Determine the (x, y) coordinate at the center of the cell enclosing the given text.  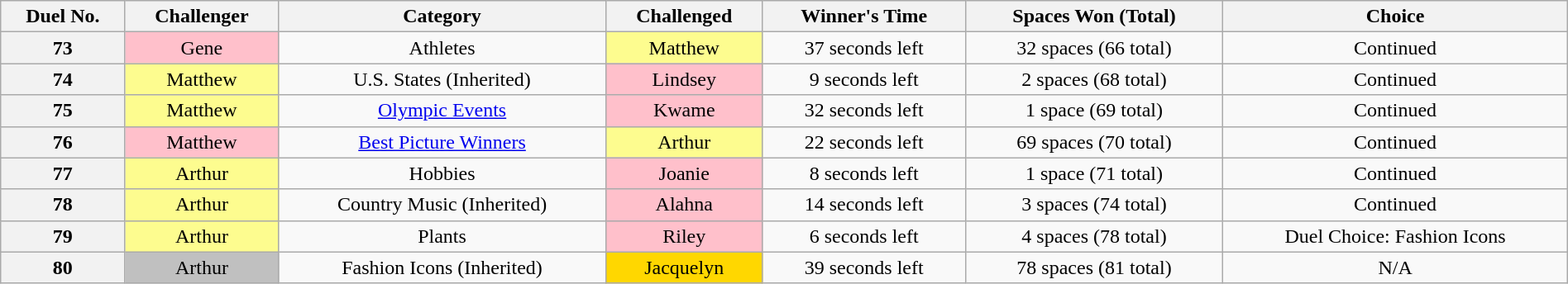
14 seconds left (863, 205)
78 spaces (81 total) (1094, 267)
Athletes (442, 48)
69 spaces (70 total) (1094, 142)
Hobbies (442, 173)
Challenged (684, 17)
Alahna (684, 205)
Kwame (684, 111)
3 spaces (74 total) (1094, 205)
77 (63, 173)
Gene (202, 48)
1 space (71 total) (1094, 173)
Duel No. (63, 17)
78 (63, 205)
9 seconds left (863, 79)
Joanie (684, 173)
32 spaces (66 total) (1094, 48)
Category (442, 17)
Country Music (Inherited) (442, 205)
Best Picture Winners (442, 142)
Challenger (202, 17)
80 (63, 267)
Spaces Won (Total) (1094, 17)
39 seconds left (863, 267)
79 (63, 236)
Duel Choice: Fashion Icons (1395, 236)
Fashion Icons (Inherited) (442, 267)
1 space (69 total) (1094, 111)
Plants (442, 236)
73 (63, 48)
8 seconds left (863, 173)
22 seconds left (863, 142)
U.S. States (Inherited) (442, 79)
Choice (1395, 17)
2 spaces (68 total) (1094, 79)
Olympic Events (442, 111)
6 seconds left (863, 236)
Jacquelyn (684, 267)
75 (63, 111)
32 seconds left (863, 111)
37 seconds left (863, 48)
N/A (1395, 267)
Winner's Time (863, 17)
Riley (684, 236)
74 (63, 79)
Lindsey (684, 79)
76 (63, 142)
4 spaces (78 total) (1094, 236)
